Capture the cell that displays the provided text and extract its (X, Y) central coordinate. 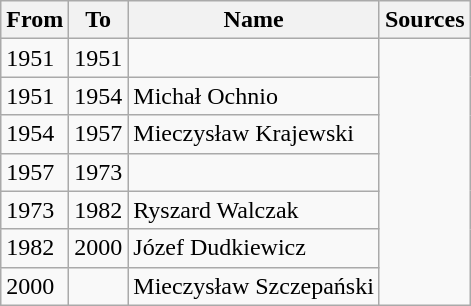
From (35, 20)
To (98, 20)
Mieczysław Krajewski (254, 134)
Sources (424, 20)
Michał Ochnio (254, 96)
Mieczysław Szczepański (254, 286)
Name (254, 20)
Józef Dudkiewicz (254, 248)
Ryszard Walczak (254, 210)
